Detect which cell encompasses the target text, then output its [x, y] center coordinate. 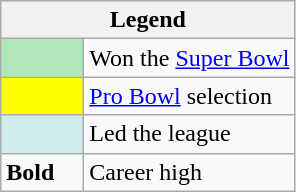
Led the league [190, 134]
Legend [148, 20]
Won the Super Bowl [190, 58]
Career high [190, 172]
Bold [42, 172]
Pro Bowl selection [190, 96]
